Output the (X, Y) coordinate of the center of the cell containing the given text.  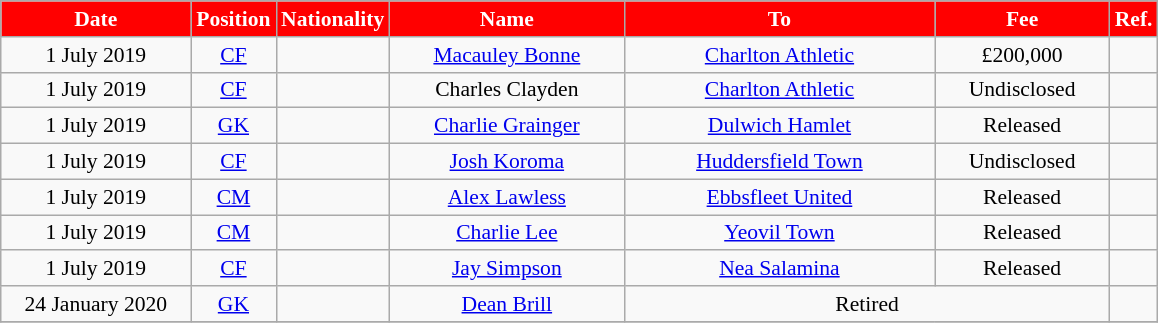
Name (506, 19)
24 January 2020 (96, 304)
Yeovil Town (779, 233)
Nea Salamina (779, 269)
Macauley Bonne (506, 55)
Alex Lawless (506, 197)
To (779, 19)
Jay Simpson (506, 269)
Dean Brill (506, 304)
Charles Clayden (506, 90)
Fee (1022, 19)
Position (234, 19)
Ebbsfleet United (779, 197)
Charlie Grainger (506, 126)
Date (96, 19)
£200,000 (1022, 55)
Dulwich Hamlet (779, 126)
Huddersfield Town (779, 162)
Retired (866, 304)
Charlie Lee (506, 233)
Ref. (1134, 19)
Josh Koroma (506, 162)
Nationality (332, 19)
